Return [x, y] of the center of cell containing provided text 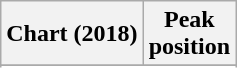
Chart (2018) [72, 34]
Peakposition [189, 34]
